Detect which cell encompasses the target text, then output its (X, Y) center coordinate. 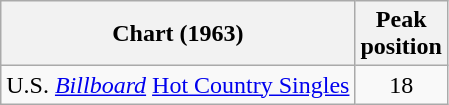
Chart (1963) (178, 34)
18 (401, 85)
Peakposition (401, 34)
U.S. Billboard Hot Country Singles (178, 85)
